Return the [X, Y] coordinate for the center point of the cell that contains the specified text.  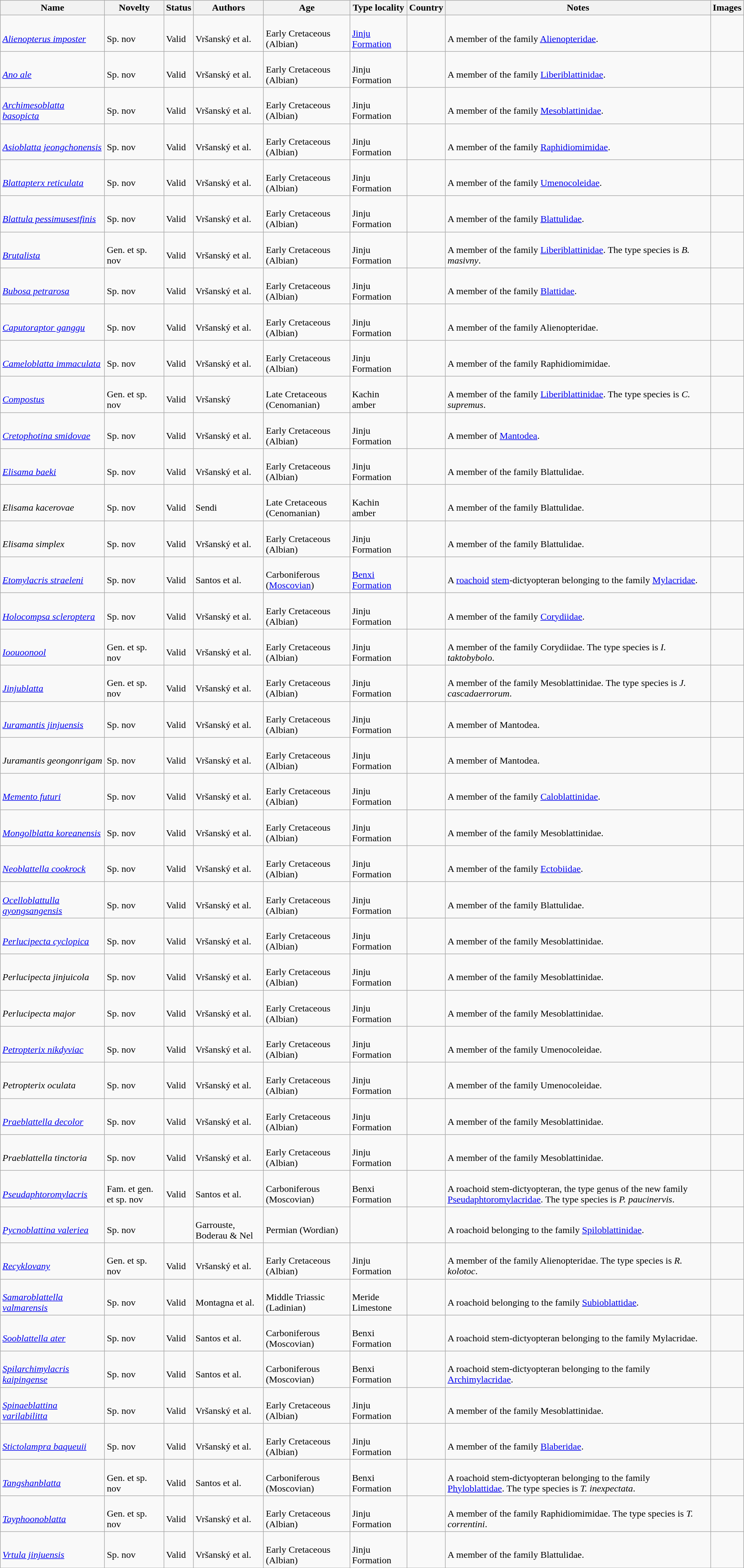
A member of the family Corydiidae. [578, 611]
Cameloblatta immaculata [53, 358]
A member of the family Ectobiidae. [578, 864]
Memento futuri [53, 791]
Holocompsa scleroptera [53, 611]
Etomylacris straeleni [53, 575]
A roachoid stem-dictyopteran belonging to the family Archimylacridae. [578, 1369]
Brutalista [53, 250]
Permian (Wordian) [307, 1225]
Type locality [379, 8]
A member of the family Raphidiomimidae. The type species is T. correntini. [578, 1513]
Vrtula jinjuensis [53, 1550]
A member of the family Liberiblattinidae. [578, 69]
Praeblattella tinctoria [53, 1153]
Vršanský [228, 394]
Status [179, 8]
Alienopterus imposter [53, 33]
Sooblattella ater [53, 1333]
Asioblatta jeongchonensis [53, 142]
A roachoid belonging to the family Spiloblattinidae. [578, 1225]
Neoblattella cookrock [53, 864]
Tayphoonoblatta [53, 1513]
Jinjublatta [53, 683]
Name [53, 8]
Tangshanblatta [53, 1477]
Cretophotina smidovae [53, 431]
Petropterix nikdyviac [53, 1044]
Country [426, 8]
Perlucipecta cyclopica [53, 936]
Montagna et al. [228, 1297]
A member of the family Alienopteridae. The type species is R. kolotoc. [578, 1261]
Blattapterx reticulata [53, 178]
Praeblattella decolor [53, 1117]
Juramantis geongonrigam [53, 755]
A roachoid stem-dictyopteran belonging to the family Phyloblattidae. The type species is T. inexpectata. [578, 1477]
Ano ale [53, 69]
Fam. et gen. et sp. nov [134, 1189]
A member of the family Blattidae. [578, 286]
Garrouste, Boderau & Nel [228, 1225]
Stictolampra baqueuii [53, 1441]
Bubosa petrarosa [53, 286]
Ocelloblattulla gyongsangensis [53, 900]
Elisama baeki [53, 467]
A member of the family Blaberidae. [578, 1441]
Meride Limestone [379, 1297]
Perlucipecta major [53, 1008]
Middle Triassic (Ladinian) [307, 1297]
Juramantis jinjuensis [53, 719]
A member of the family Mesoblattinidae. The type species is J. cascadaerrorum. [578, 683]
Novelty [134, 8]
Elisama kacerovae [53, 503]
Caputoraptor ganggu [53, 322]
Notes [578, 8]
A member of the family Liberiblattinidae. The type species is B. masivny. [578, 250]
Archimesoblatta basopicta [53, 106]
Ioouoonool [53, 647]
Spilarchimylacris kaipingense [53, 1369]
Perlucipecta jinjuicola [53, 972]
Age [307, 8]
Elisama simplex [53, 539]
A roachoid belonging to the family Subioblattidae. [578, 1297]
Samaroblattella valmarensis [53, 1297]
A member of the family Corydiidae. The type species is I. taktobybolo. [578, 647]
Petropterix oculata [53, 1081]
Recyklovany [53, 1261]
Compostus [53, 394]
Authors [228, 8]
A member of the family Caloblattinidae. [578, 791]
Images [727, 8]
Pseudaphtoromylacris [53, 1189]
A roachoid stem-dictyopteran, the type genus of the new family Pseudaphtoromylacridae. The type species is P. paucinervis. [578, 1189]
Mongolblatta koreanensis [53, 828]
Sendi [228, 503]
Blattula pessimusestfinis [53, 214]
Pycnoblattina valeriea [53, 1225]
A member of the family Liberiblattinidae. The type species is C. supremus. [578, 394]
Spinaeblattina varilabilitta [53, 1405]
